Capture the cell that displays the provided text and extract its [X, Y] central coordinate. 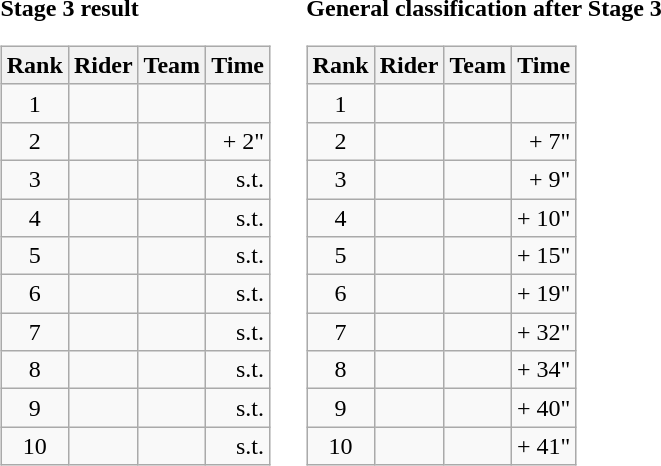
+ 19" [543, 294]
+ 10" [543, 217]
+ 32" [543, 332]
+ 2" [238, 141]
+ 15" [543, 256]
+ 7" [543, 141]
+ 34" [543, 370]
+ 40" [543, 408]
+ 41" [543, 446]
+ 9" [543, 179]
